Extract the (X, Y) coordinate from the center of the cell holding the provided text.  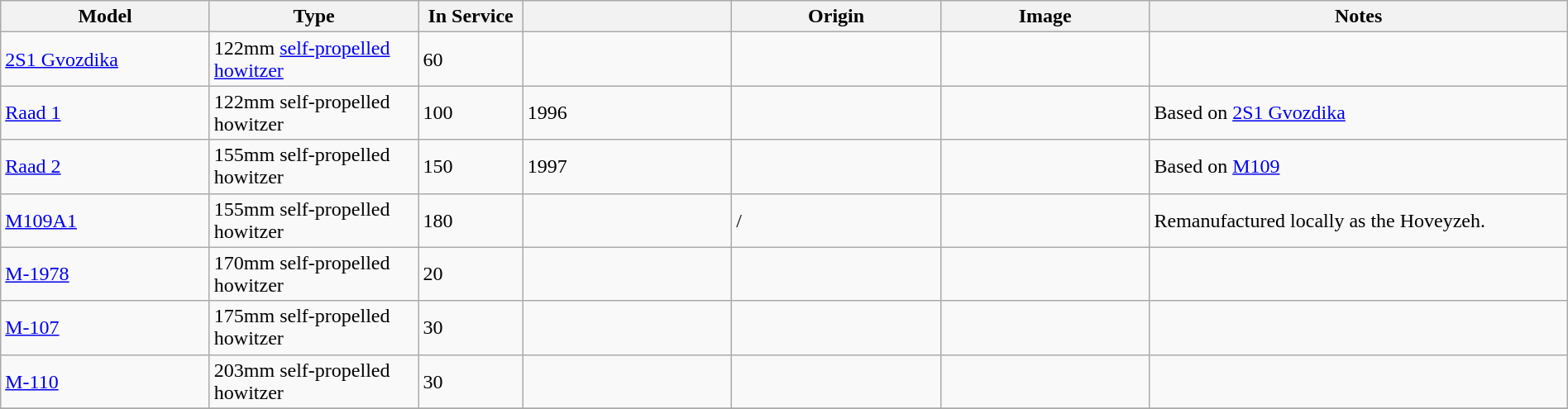
Based on M109 (1358, 167)
M-107 (106, 327)
203mm self-propelled howitzer (314, 382)
150 (471, 167)
60 (471, 59)
M-110 (106, 382)
Raad 2 (106, 167)
1997 (627, 167)
/ (837, 220)
2S1 Gvozdika (106, 59)
170mm self-propelled howitzer (314, 274)
Image (1045, 17)
Raad 1 (106, 112)
Based on 2S1 Gvozdika (1358, 112)
Origin (837, 17)
180 (471, 220)
M109A1 (106, 220)
1996 (627, 112)
Notes (1358, 17)
M-1978 (106, 274)
In Service (471, 17)
175mm self-propelled howitzer (314, 327)
20 (471, 274)
Model (106, 17)
Type (314, 17)
Remanufactured locally as the Hoveyzeh. (1358, 220)
100 (471, 112)
